Pinpoint the cell where the given text exists, returning its [x, y] midpoint coordinate. 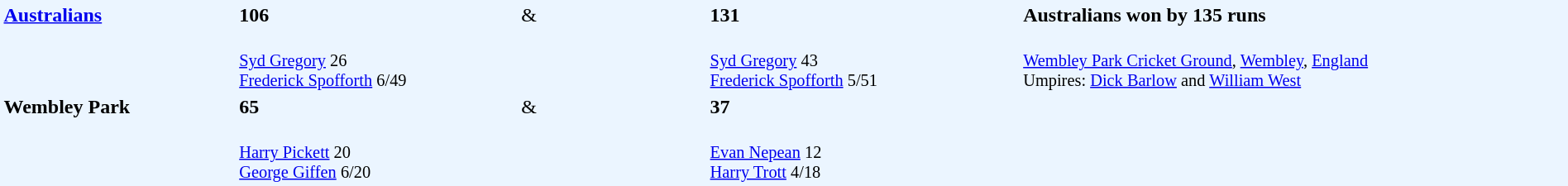
Australians [119, 47]
Harry Pickett 20 George Giffen 6/20 [378, 152]
Syd Gregory 43 Frederick Spofforth 5/51 [864, 61]
Wembley Park Cricket Ground, Wembley, England Umpires: Dick Barlow and William West [1293, 107]
Evan Nepean 12 Harry Trott 4/18 [864, 152]
Syd Gregory 26 Frederick Spofforth 6/49 [378, 61]
Australians won by 135 runs [1293, 15]
131 [864, 15]
37 [864, 107]
106 [378, 15]
Wembley Park [119, 139]
65 [378, 107]
